Return (X, Y) of the center of cell containing provided text 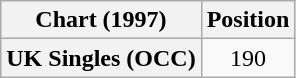
Chart (1997) (101, 20)
190 (248, 58)
Position (248, 20)
UK Singles (OCC) (101, 58)
